Scan for the cell matching the given text and deliver its [x, y] coordinate at center. 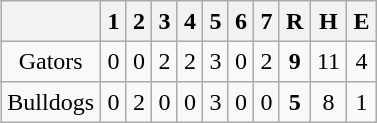
8 [328, 102]
H [328, 21]
E [362, 21]
11 [328, 61]
7 [267, 21]
9 [294, 61]
R [294, 21]
6 [241, 21]
Bulldogs [51, 102]
Gators [51, 61]
